Find where the given text appears and provide that cell's center as [x, y] coordinate. 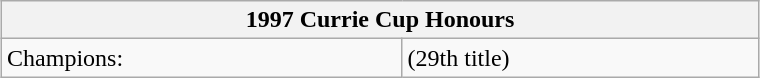
Champions: [202, 58]
1997 Currie Cup Honours [380, 20]
(29th title) [580, 58]
